Extract the [X, Y] coordinate from the center of the cell holding the provided text.  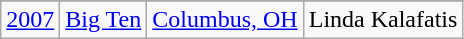
Big Ten [104, 20]
2007 [30, 20]
Linda Kalafatis [383, 20]
Columbus, OH [225, 20]
